From the cell containing the given text, extract its center point as (X, Y) coordinate. 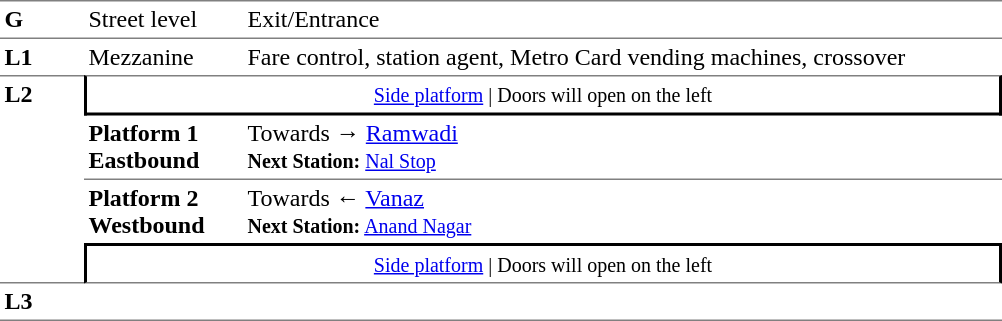
L2 (42, 179)
Platform 1Eastbound (164, 148)
Exit/Entrance (622, 20)
G (42, 20)
L1 (42, 57)
Platform 2Westbound (164, 212)
Fare control, station agent, Metro Card vending machines, crossover (622, 57)
Street level (164, 20)
Towards ← VanazNext Station: Anand Nagar (622, 212)
Mezzanine (164, 57)
Towards → RamwadiNext Station: Nal Stop (622, 148)
